Output the [x, y] coordinate of the center of the cell containing the given text.  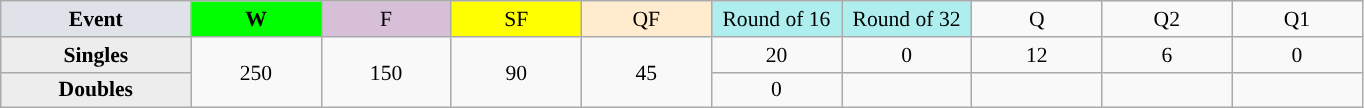
12 [1037, 55]
Q2 [1167, 19]
QF [646, 19]
150 [386, 72]
Round of 32 [907, 19]
SF [516, 19]
W [256, 19]
45 [646, 72]
Round of 16 [776, 19]
250 [256, 72]
90 [516, 72]
6 [1167, 55]
Doubles [96, 90]
Q1 [1297, 19]
Event [96, 19]
F [386, 19]
Singles [96, 55]
Q [1037, 19]
20 [776, 55]
